Search for the cell housing the specified text and yield its (X, Y) center coordinate. 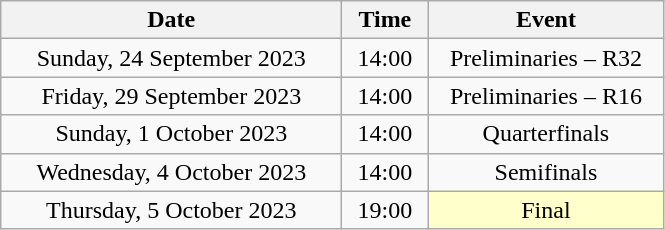
Time (385, 20)
Wednesday, 4 October 2023 (172, 172)
Final (546, 210)
Sunday, 24 September 2023 (172, 58)
Quarterfinals (546, 134)
Event (546, 20)
Thursday, 5 October 2023 (172, 210)
19:00 (385, 210)
Date (172, 20)
Sunday, 1 October 2023 (172, 134)
Semifinals (546, 172)
Preliminaries – R16 (546, 96)
Friday, 29 September 2023 (172, 96)
Preliminaries – R32 (546, 58)
